Scan for the cell matching the given text and deliver its [X, Y] coordinate at center. 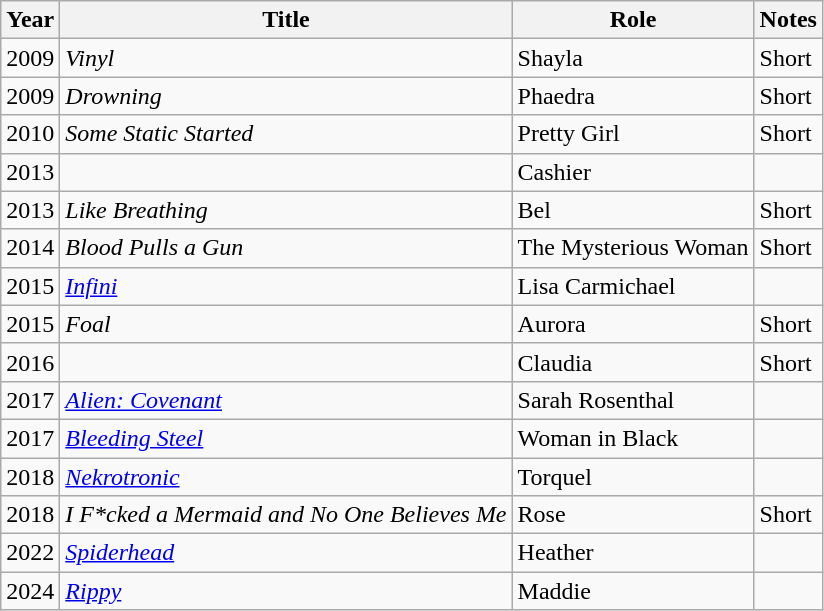
The Mysterious Woman [633, 248]
Vinyl [286, 58]
Title [286, 20]
Foal [286, 324]
Like Breathing [286, 210]
Lisa Carmichael [633, 286]
2010 [30, 134]
Bel [633, 210]
Phaedra [633, 96]
Blood Pulls a Gun [286, 248]
2014 [30, 248]
I F*cked a Mermaid and No One Believes Me [286, 515]
2024 [30, 591]
Rippy [286, 591]
Pretty Girl [633, 134]
Aurora [633, 324]
Sarah Rosenthal [633, 400]
Drowning [286, 96]
Bleeding Steel [286, 438]
Shayla [633, 58]
Role [633, 20]
2016 [30, 362]
Spiderhead [286, 553]
Some Static Started [286, 134]
Year [30, 20]
2022 [30, 553]
Heather [633, 553]
Woman in Black [633, 438]
Rose [633, 515]
Claudia [633, 362]
Maddie [633, 591]
Torquel [633, 477]
Alien: Covenant [286, 400]
Cashier [633, 172]
Nekrotronic [286, 477]
Notes [788, 20]
Infini [286, 286]
